Determine the [X, Y] coordinate at the center of the cell enclosing the given text.  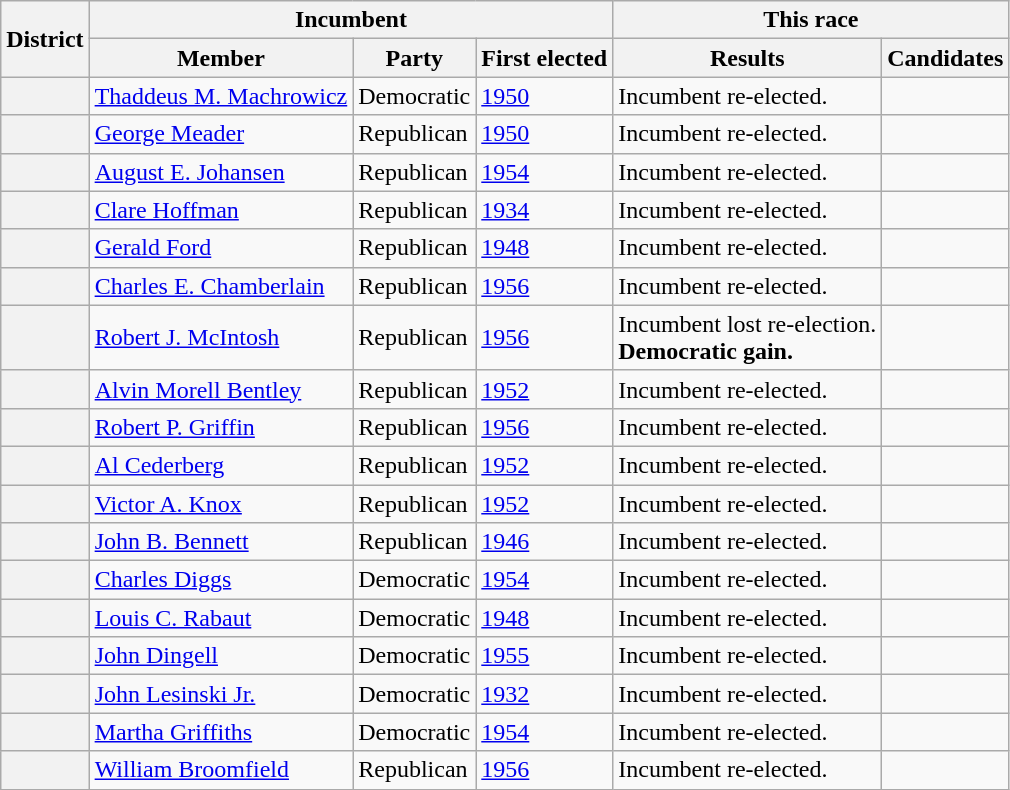
Robert P. Griffin [221, 427]
Charles E. Chamberlain [221, 286]
Candidates [946, 58]
Party [414, 58]
Victor A. Knox [221, 503]
August E. Johansen [221, 172]
Thaddeus M. Machrowicz [221, 96]
John B. Bennett [221, 542]
Results [748, 58]
First elected [544, 58]
Alvin Morell Bentley [221, 389]
District [45, 39]
Al Cederberg [221, 465]
William Broomfield [221, 770]
1946 [544, 542]
Robert J. McIntosh [221, 338]
Charles Diggs [221, 580]
John Dingell [221, 656]
Incumbent [351, 20]
1934 [544, 210]
Incumbent lost re-election.Democratic gain. [748, 338]
Martha Griffiths [221, 732]
George Meader [221, 134]
1955 [544, 656]
Louis C. Rabaut [221, 618]
1932 [544, 694]
This race [811, 20]
Clare Hoffman [221, 210]
Member [221, 58]
Gerald Ford [221, 248]
John Lesinski Jr. [221, 694]
